Capture the cell that displays the provided text and extract its [X, Y] central coordinate. 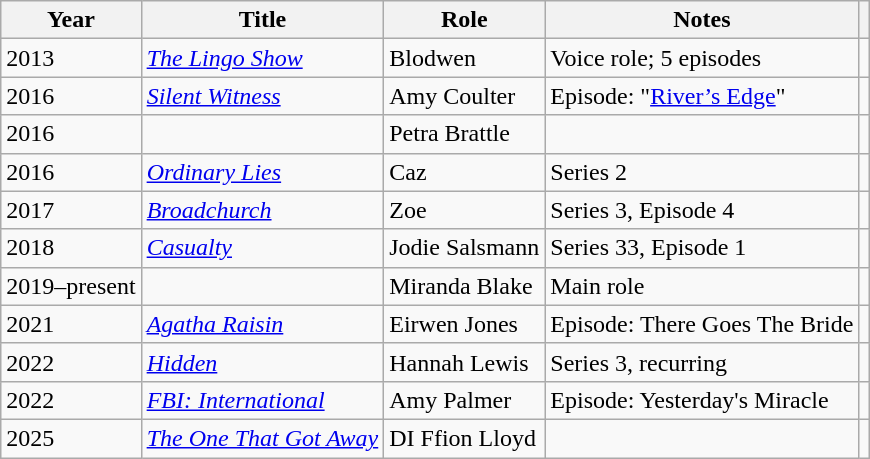
FBI: International [262, 400]
Eirwen Jones [464, 324]
2013 [71, 58]
Ordinary Lies [262, 172]
Caz [464, 172]
Silent Witness [262, 96]
Zoe [464, 210]
Agatha Raisin [262, 324]
Episode: There Goes The Bride [702, 324]
The Lingo Show [262, 58]
Broadchurch [262, 210]
Notes [702, 20]
Main role [702, 286]
Miranda Blake [464, 286]
Voice role; 5 episodes [702, 58]
Hannah Lewis [464, 362]
2025 [71, 438]
Blodwen [464, 58]
Year [71, 20]
Jodie Salsmann [464, 248]
The One That Got Away [262, 438]
Series 3, recurring [702, 362]
2021 [71, 324]
Episode: Yesterday's Miracle [702, 400]
DI Ffion Lloyd [464, 438]
Role [464, 20]
Petra Brattle [464, 134]
Casualty [262, 248]
Amy Palmer [464, 400]
Amy Coulter [464, 96]
Title [262, 20]
2018 [71, 248]
Series 33, Episode 1 [702, 248]
Episode: "River’s Edge" [702, 96]
Series 3, Episode 4 [702, 210]
2017 [71, 210]
2019–present [71, 286]
Hidden [262, 362]
Series 2 [702, 172]
